For the text-containing cell, return its midpoint in [x, y] coordinate format. 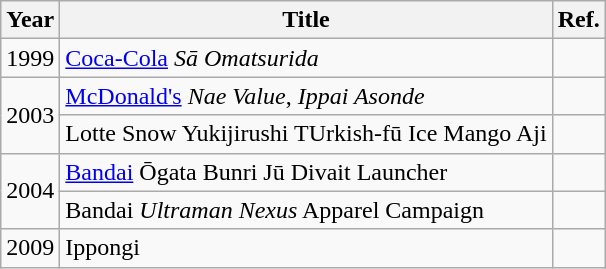
2009 [30, 248]
Year [30, 20]
Title [306, 20]
1999 [30, 58]
Ref. [578, 20]
Lotte Snow Yukijirushi TUrkish-fū Ice Mango Aji [306, 134]
Ippongi [306, 248]
McDonald's Nae Value, Ippai Asonde [306, 96]
Bandai Ultraman Nexus Apparel Campaign [306, 210]
Bandai Ōgata Bunri Jū Divait Launcher [306, 172]
Coca-Cola Sā Omatsurida [306, 58]
2004 [30, 191]
2003 [30, 115]
